Determine the (x, y) coordinate at the center of the cell enclosing the given text.  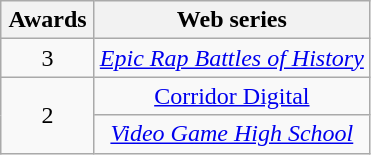
Web series (232, 20)
Video Game High School (232, 134)
Awards (48, 20)
3 (48, 58)
Epic Rap Battles of History (232, 58)
2 (48, 115)
Corridor Digital (232, 96)
